Output the (x, y) coordinate of the center of the cell containing the given text.  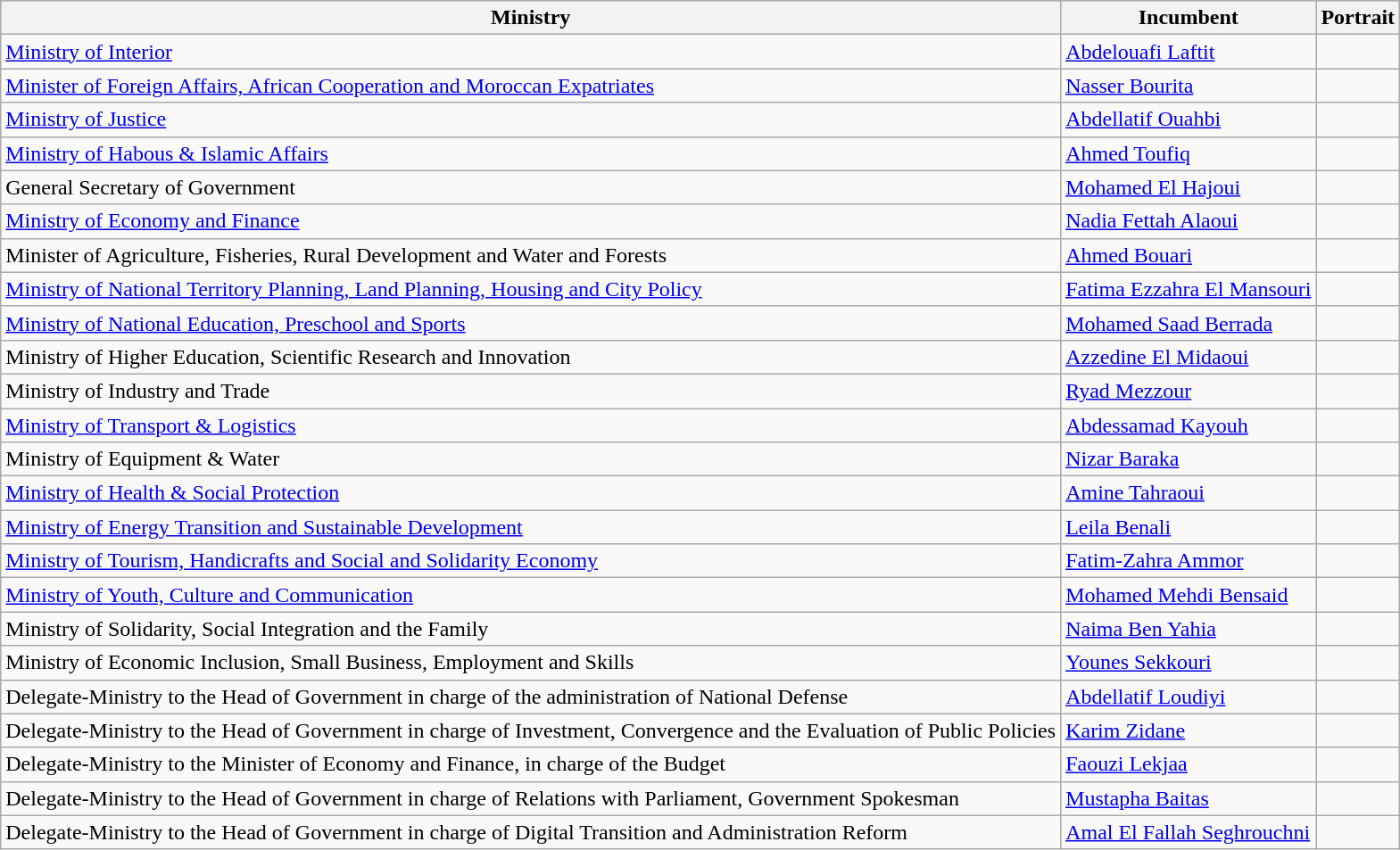
Azzedine El Midaoui (1189, 357)
Ryad Mezzour (1189, 391)
Younes Sekkouri (1189, 663)
Karim Zidane (1189, 730)
Faouzi Lekjaa (1189, 764)
Delegate-Ministry to the Head of Government in charge of the administration of National Defense (531, 697)
Ministry of Habous & Islamic Affairs (531, 153)
Abdellatif Loudiyi (1189, 697)
Amine Tahraoui (1189, 493)
Minister of Agriculture, Fisheries, Rural Development and Water and Forests (531, 255)
Ministry of Equipment & Water (531, 459)
Mohamed Saad Berrada (1189, 323)
Ministry of Transport & Logistics (531, 425)
Fatim-Zahra Ammor (1189, 561)
Ministry of Youth, Culture and Communication (531, 595)
Ministry of Energy Transition and Sustainable Development (531, 527)
General Secretary of Government (531, 187)
Ministry of Industry and Trade (531, 391)
Mustapha Baitas (1189, 798)
Naima Ben Yahia (1189, 629)
Ministry (531, 18)
Ministry of Tourism, Handicrafts and Social and Solidarity Economy (531, 561)
Delegate-Ministry to the Head of Government in charge of Relations with Parliament, Government Spokesman (531, 798)
Ahmed Toufiq (1189, 153)
Nadia Fettah Alaoui (1189, 221)
Ministry of National Territory Planning, Land Planning, Housing and City Policy (531, 289)
Leila Benali (1189, 527)
Mohamed El Hajoui (1189, 187)
Nasser Bourita (1189, 86)
Ministry of Interior (531, 52)
Incumbent (1189, 18)
Ministry of Solidarity, Social Integration and the Family (531, 629)
Ministry of Higher Education, Scientific Research and Innovation (531, 357)
Ahmed Bouari (1189, 255)
Abdellatif Ouahbi (1189, 120)
Delegate-Ministry to the Head of Government in charge of Investment, Convergence and the Evaluation of Public Policies (531, 730)
Ministry of Economy and Finance (531, 221)
Mohamed Mehdi Bensaid (1189, 595)
Ministry of Justice (531, 120)
Amal El Fallah Seghrouchni (1189, 832)
Portrait (1358, 18)
Abdessamad Kayouh (1189, 425)
Ministry of Economic Inclusion, Small Business, Employment and Skills (531, 663)
Abdelouafi Laftit (1189, 52)
Delegate-Ministry to the Minister of Economy and Finance, in charge of the Budget (531, 764)
Minister of Foreign Affairs, African Cooperation and Moroccan Expatriates (531, 86)
Ministry of Health & Social Protection (531, 493)
Ministry of National Education, Preschool and Sports (531, 323)
Delegate-Ministry to the Head of Government in charge of Digital Transition and Administration Reform (531, 832)
Fatima Ezzahra El Mansouri (1189, 289)
Nizar Baraka (1189, 459)
